Capture the cell that displays the provided text and extract its (x, y) central coordinate. 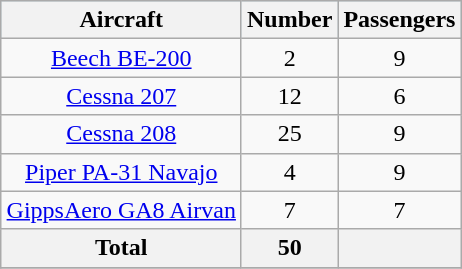
GippsAero GA8 Airvan (121, 210)
12 (289, 96)
Piper PA-31 Navajo (121, 172)
Total (121, 248)
4 (289, 172)
Cessna 208 (121, 134)
6 (400, 96)
2 (289, 58)
50 (289, 248)
Passengers (400, 20)
25 (289, 134)
Number (289, 20)
Beech BE-200 (121, 58)
Aircraft (121, 20)
Cessna 207 (121, 96)
